From the cell containing the given text, extract its center point as (X, Y) coordinate. 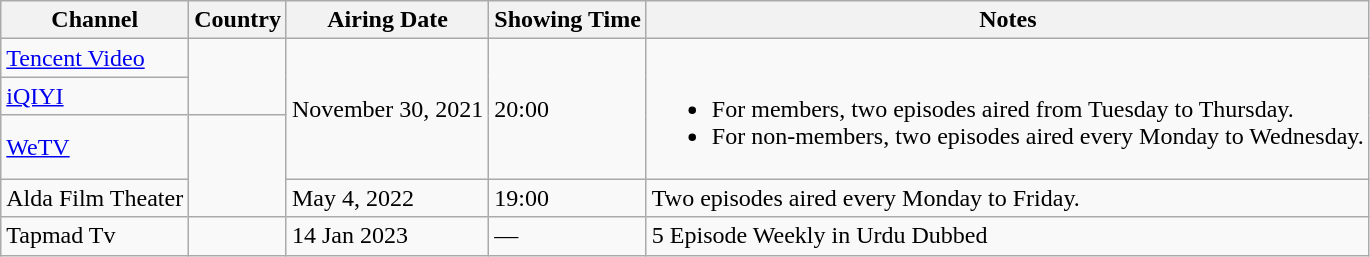
November 30, 2021 (387, 109)
Showing Time (568, 20)
Tencent Video (95, 58)
Two episodes aired every Monday to Friday. (1008, 198)
WeTV (95, 147)
Channel (95, 20)
19:00 (568, 198)
May 4, 2022 (387, 198)
14 Jan 2023 (387, 236)
— (568, 236)
20:00 (568, 109)
For members, two episodes aired from Tuesday to Thursday.For non-members, two episodes aired every Monday to Wednesday. (1008, 109)
Airing Date (387, 20)
Alda Film Theater (95, 198)
iQIYI (95, 96)
Country (238, 20)
5 Episode Weekly in Urdu Dubbed (1008, 236)
Notes (1008, 20)
Tapmad Tv (95, 236)
